Locate the cell with the specified text and output its [X, Y] center coordinate. 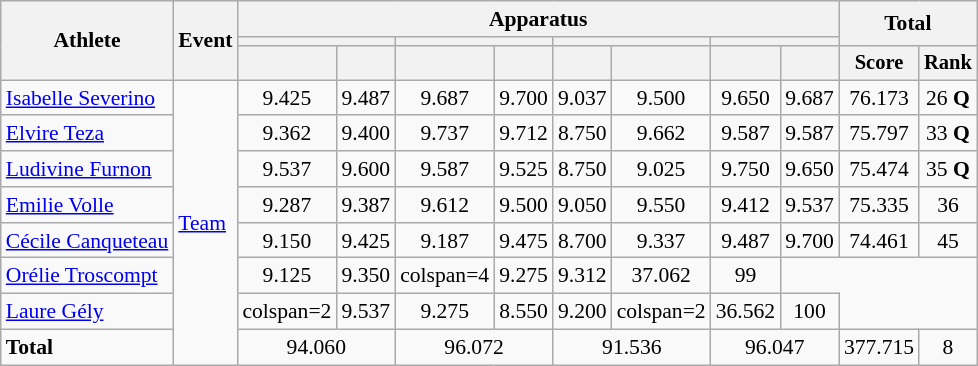
9.187 [444, 241]
9.612 [444, 205]
75.335 [879, 205]
9.200 [582, 312]
377.715 [879, 348]
9.750 [746, 169]
Apparatus [538, 19]
Orélie Troscompt [88, 276]
9.287 [286, 205]
36.562 [746, 312]
9.412 [746, 205]
76.173 [879, 98]
Event [205, 40]
Emilie Volle [88, 205]
96.047 [775, 348]
9.125 [286, 276]
9.312 [582, 276]
Score [879, 63]
75.797 [879, 134]
35 Q [948, 169]
9.737 [444, 134]
9.662 [662, 134]
9.400 [366, 134]
Laure Gély [88, 312]
Isabelle Severino [88, 98]
94.060 [316, 348]
9.337 [662, 241]
9.025 [662, 169]
Cécile Canqueteau [88, 241]
colspan=4 [444, 276]
8.550 [524, 312]
9.050 [582, 205]
Athlete [88, 40]
36 [948, 205]
99 [746, 276]
Rank [948, 63]
9.387 [366, 205]
8.700 [582, 241]
Ludivine Furnon [88, 169]
9.475 [524, 241]
Elvire Teza [88, 134]
37.062 [662, 276]
74.461 [879, 241]
9.150 [286, 241]
96.072 [474, 348]
9.550 [662, 205]
9.600 [366, 169]
9.525 [524, 169]
9.037 [582, 98]
100 [810, 312]
91.536 [632, 348]
33 Q [948, 134]
26 Q [948, 98]
9.362 [286, 134]
Team [205, 222]
9.350 [366, 276]
8 [948, 348]
9.712 [524, 134]
45 [948, 241]
75.474 [879, 169]
